For the text-containing cell, return its midpoint in [x, y] coordinate format. 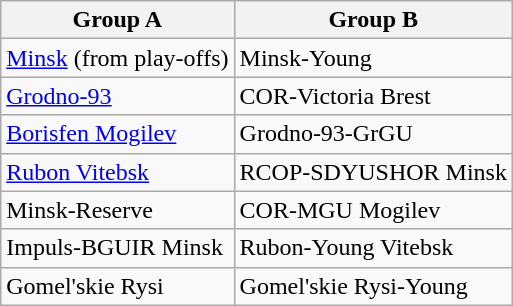
Minsk-Reserve [118, 210]
COR-Victoria Brest [373, 96]
Rubon Vitebsk [118, 172]
Borisfen Mogilev [118, 134]
Grodno-93 [118, 96]
Impuls-BGUIR Minsk [118, 248]
Rubon-Young Vitebsk [373, 248]
Gomel'skie Rysi-Young [373, 286]
RCOP-SDYUSHOR Minsk [373, 172]
Group A [118, 20]
COR-MGU Mogilev [373, 210]
Group B [373, 20]
Gomel'skie Rysi [118, 286]
Minsk-Young [373, 58]
Grodno-93-GrGU [373, 134]
Minsk (from play-offs) [118, 58]
